Pinpoint the cell where the given text exists, returning its (x, y) midpoint coordinate. 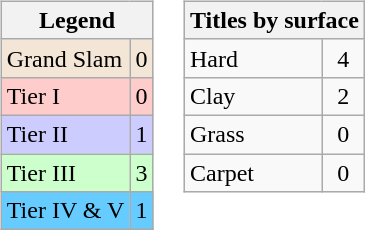
Legend (77, 20)
3 (142, 173)
4 (343, 58)
Carpet (253, 173)
Clay (253, 96)
Tier III (66, 173)
Grass (253, 134)
Grand Slam (66, 58)
Hard (253, 58)
Tier IV & V (66, 211)
Tier II (66, 134)
2 (343, 96)
Titles by surface (274, 20)
Tier I (66, 96)
